For the text-containing cell, return its midpoint in [x, y] coordinate format. 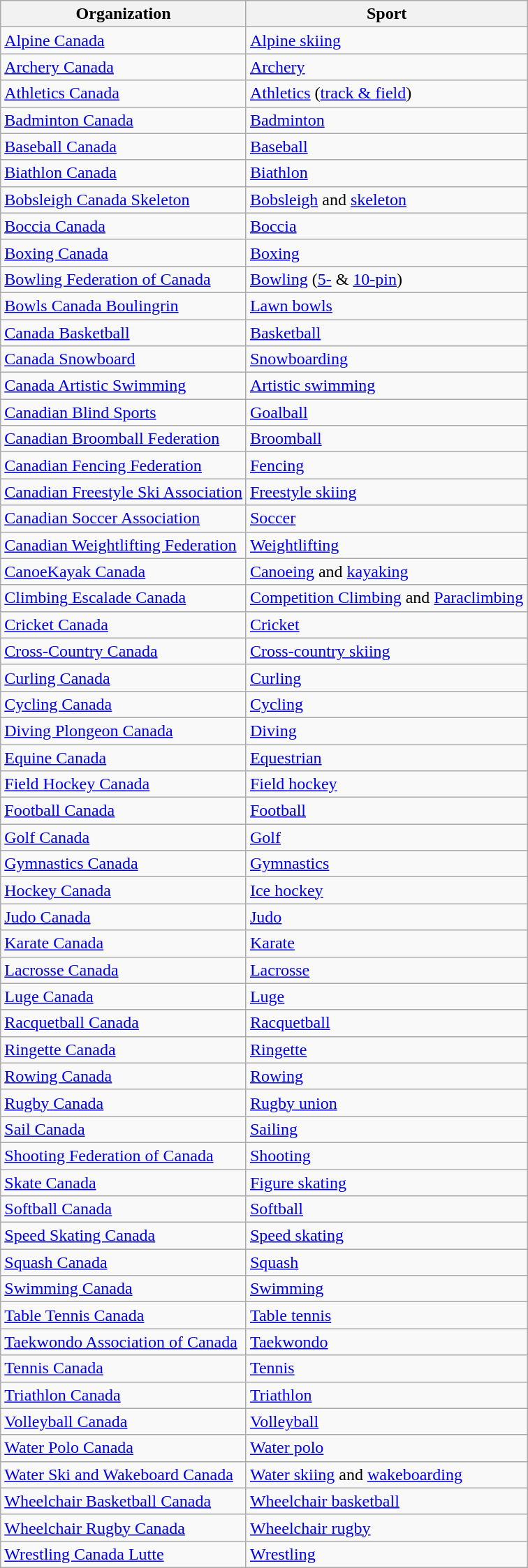
Canada Basketball [124, 333]
Curling Canada [124, 678]
Skate Canada [124, 1183]
Shooting [386, 1156]
Artistic swimming [386, 386]
Racquetball [386, 1023]
Taekwondo [386, 1342]
Diving [386, 731]
Basketball [386, 333]
Cricket Canada [124, 625]
Fencing [386, 465]
Canada Snowboard [124, 359]
Sailing [386, 1129]
Athletics Canada [124, 94]
Speed skating [386, 1236]
Broomball [386, 439]
Karate [386, 943]
Soccer [386, 518]
Cross-Country Canada [124, 651]
Alpine Canada [124, 40]
Canadian Soccer Association [124, 518]
Badminton [386, 120]
Speed Skating Canada [124, 1236]
Field hockey [386, 784]
Luge [386, 996]
Bowls Canada Boulingrin [124, 306]
Taekwondo Association of Canada [124, 1342]
Boccia [386, 226]
Curling [386, 678]
Bowling Federation of Canada [124, 279]
Snowboarding [386, 359]
Wheelchair rugby [386, 1528]
Alpine skiing [386, 40]
Equestrian [386, 757]
Water Ski and Wakeboard Canada [124, 1474]
Biathlon [386, 173]
Racquetball Canada [124, 1023]
Hockey Canada [124, 890]
Archery Canada [124, 67]
Cycling [386, 704]
Sport [386, 14]
Bobsleigh Canada Skeleton [124, 200]
Canadian Freestyle Ski Association [124, 492]
Field Hockey Canada [124, 784]
Boxing [386, 253]
Table tennis [386, 1315]
Softball Canada [124, 1209]
Tennis Canada [124, 1368]
Swimming Canada [124, 1289]
Football Canada [124, 811]
Equine Canada [124, 757]
Water polo [386, 1448]
Badminton Canada [124, 120]
Squash [386, 1262]
Baseball Canada [124, 147]
Volleyball [386, 1421]
Figure skating [386, 1183]
Competition Climbing and Paraclimbing [386, 598]
Biathlon Canada [124, 173]
Triathlon [386, 1395]
Swimming [386, 1289]
Cross-country skiing [386, 651]
Luge Canada [124, 996]
Golf Canada [124, 837]
Rugby union [386, 1103]
Climbing Escalade Canada [124, 598]
Triathlon Canada [124, 1395]
Canadian Broomball Federation [124, 439]
Rugby Canada [124, 1103]
Table Tennis Canada [124, 1315]
Archery [386, 67]
Canadian Fencing Federation [124, 465]
Diving Plongeon Canada [124, 731]
Canadian Blind Sports [124, 412]
Volleyball Canada [124, 1421]
Ringette Canada [124, 1050]
Golf [386, 837]
Rowing Canada [124, 1076]
Cricket [386, 625]
Karate Canada [124, 943]
CanoeKayak Canada [124, 572]
Bobsleigh and skeleton [386, 200]
Wheelchair Rugby Canada [124, 1528]
Gymnastics [386, 864]
Wheelchair basketball [386, 1501]
Football [386, 811]
Squash Canada [124, 1262]
Tennis [386, 1368]
Lacrosse [386, 970]
Water Polo Canada [124, 1448]
Water skiing and wakeboarding [386, 1474]
Judo [386, 917]
Boccia Canada [124, 226]
Shooting Federation of Canada [124, 1156]
Rowing [386, 1076]
Softball [386, 1209]
Judo Canada [124, 917]
Wrestling [386, 1554]
Athletics (track & field) [386, 94]
Canada Artistic Swimming [124, 386]
Ringette [386, 1050]
Baseball [386, 147]
Wheelchair Basketball Canada [124, 1501]
Canoeing and kayaking [386, 572]
Weightlifting [386, 545]
Lawn bowls [386, 306]
Goalball [386, 412]
Gymnastics Canada [124, 864]
Lacrosse Canada [124, 970]
Organization [124, 14]
Ice hockey [386, 890]
Wrestling Canada Lutte [124, 1554]
Cycling Canada [124, 704]
Freestyle skiing [386, 492]
Canadian Weightlifting Federation [124, 545]
Bowling (5- & 10-pin) [386, 279]
Boxing Canada [124, 253]
Sail Canada [124, 1129]
